Search for the cell housing the specified text and yield its (X, Y) center coordinate. 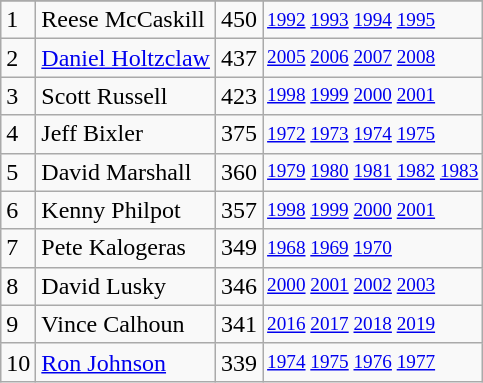
4 (18, 134)
Scott Russell (126, 96)
1974 1975 1976 1977 (373, 362)
7 (18, 248)
Daniel Holtzclaw (126, 58)
David Lusky (126, 286)
Pete Kalogeras (126, 248)
349 (238, 248)
2 (18, 58)
375 (238, 134)
Kenny Philpot (126, 210)
Reese McCaskill (126, 20)
437 (238, 58)
357 (238, 210)
360 (238, 172)
2000 2001 2002 2003 (373, 286)
423 (238, 96)
Vince Calhoun (126, 324)
David Marshall (126, 172)
1 (18, 20)
6 (18, 210)
10 (18, 362)
2016 2017 2018 2019 (373, 324)
1968 1969 1970 (373, 248)
9 (18, 324)
2005 2006 2007 2008 (373, 58)
346 (238, 286)
450 (238, 20)
339 (238, 362)
8 (18, 286)
1972 1973 1974 1975 (373, 134)
Ron Johnson (126, 362)
1979 1980 1981 1982 1983 (373, 172)
341 (238, 324)
5 (18, 172)
Jeff Bixler (126, 134)
1992 1993 1994 1995 (373, 20)
3 (18, 96)
